Extract the (x, y) coordinate from the center of the cell holding the provided text.  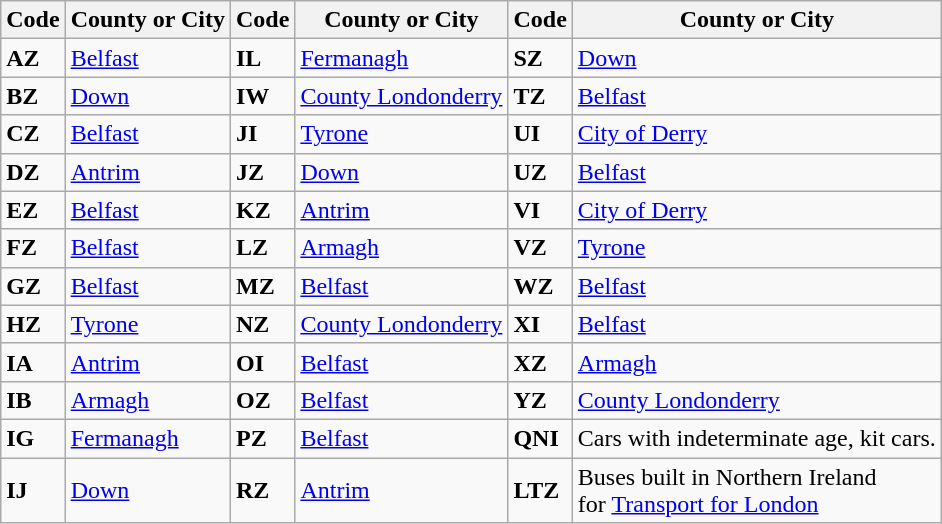
Buses built in Northern Ireland for Transport for London (756, 490)
XI (540, 324)
PZ (262, 438)
TZ (540, 96)
SZ (540, 58)
IJ (33, 490)
IL (262, 58)
YZ (540, 400)
JI (262, 134)
IB (33, 400)
IW (262, 96)
LZ (262, 248)
UI (540, 134)
CZ (33, 134)
UZ (540, 172)
BZ (33, 96)
XZ (540, 362)
LTZ (540, 490)
RZ (262, 490)
IA (33, 362)
Cars with indeterminate age, kit cars. (756, 438)
MZ (262, 286)
FZ (33, 248)
GZ (33, 286)
OI (262, 362)
NZ (262, 324)
QNI (540, 438)
EZ (33, 210)
VI (540, 210)
DZ (33, 172)
WZ (540, 286)
KZ (262, 210)
HZ (33, 324)
AZ (33, 58)
OZ (262, 400)
VZ (540, 248)
JZ (262, 172)
IG (33, 438)
